Pinpoint the cell where the given text exists, returning its (X, Y) midpoint coordinate. 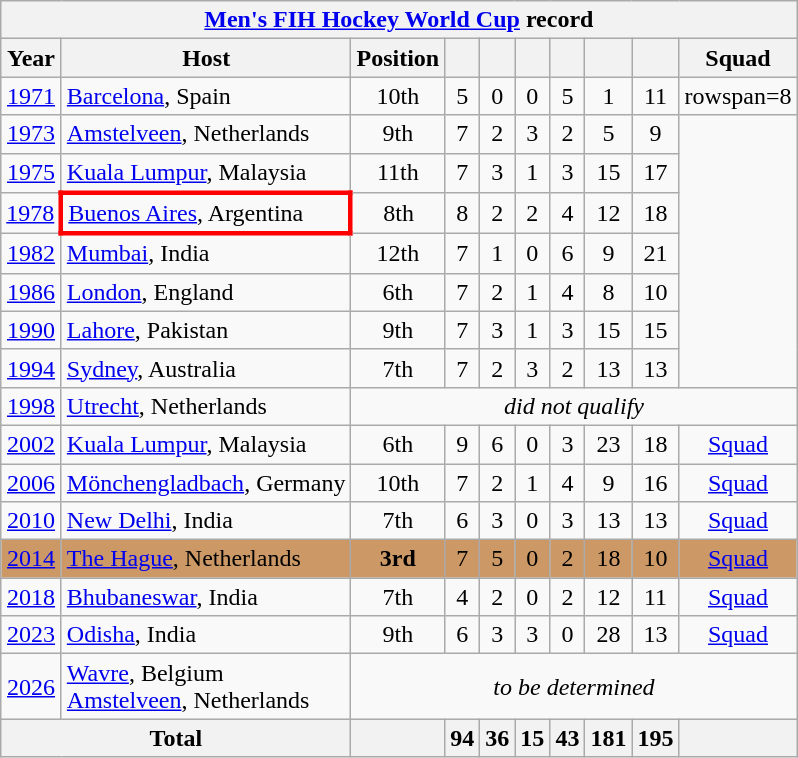
36 (498, 738)
1982 (32, 254)
London, England (206, 292)
1998 (32, 406)
17 (656, 173)
Total (176, 738)
rowspan=8 (738, 96)
1975 (32, 173)
11th (398, 173)
2026 (32, 686)
did not qualify (574, 406)
Utrecht, Netherlands (206, 406)
2014 (32, 559)
Year (32, 58)
Amstelveen, Netherlands (206, 134)
1990 (32, 330)
28 (608, 635)
The Hague, Netherlands (206, 559)
8th (398, 214)
2002 (32, 444)
Position (398, 58)
2023 (32, 635)
Wavre, Belgium Amstelveen, Netherlands (206, 686)
Barcelona, Spain (206, 96)
Buenos Aires, Argentina (206, 214)
Mumbai, India (206, 254)
1994 (32, 368)
12th (398, 254)
3rd (398, 559)
New Delhi, India (206, 521)
94 (462, 738)
Bhubaneswar, India (206, 597)
23 (608, 444)
21 (656, 254)
1973 (32, 134)
1978 (32, 214)
16 (656, 483)
Sydney, Australia (206, 368)
to be determined (574, 686)
2010 (32, 521)
1971 (32, 96)
Men's FIH Hockey World Cup record (399, 20)
2006 (32, 483)
195 (656, 738)
Mönchengladbach, Germany (206, 483)
43 (568, 738)
Lahore, Pakistan (206, 330)
Host (206, 58)
181 (608, 738)
Odisha, India (206, 635)
1986 (32, 292)
2018 (32, 597)
